Return [x, y] of the center of cell containing provided text 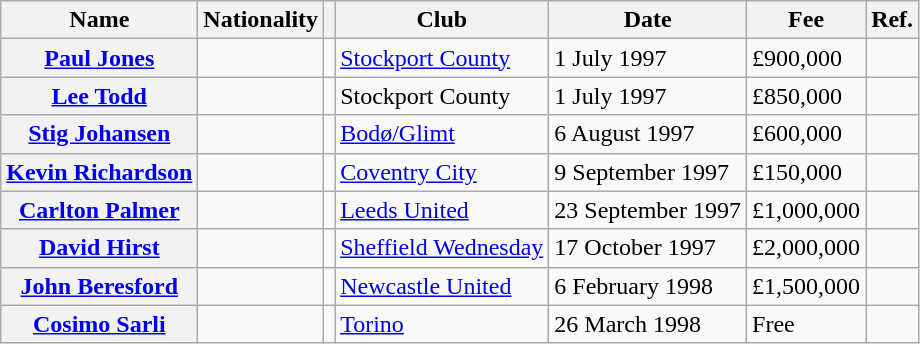
Carlton Palmer [100, 210]
Sheffield Wednesday [442, 248]
Bodø/Glimt [442, 134]
Nationality [261, 20]
John Beresford [100, 286]
Stig Johansen [100, 134]
Torino [442, 324]
17 October 1997 [648, 248]
26 March 1998 [648, 324]
Newcastle United [442, 286]
£850,000 [806, 96]
6 February 1998 [648, 286]
£2,000,000 [806, 248]
Club [442, 20]
Paul Jones [100, 58]
23 September 1997 [648, 210]
Ref. [892, 20]
Kevin Richardson [100, 172]
6 August 1997 [648, 134]
David Hirst [100, 248]
Date [648, 20]
Lee Todd [100, 96]
Fee [806, 20]
Name [100, 20]
Cosimo Sarli [100, 324]
£1,500,000 [806, 286]
Coventry City [442, 172]
£600,000 [806, 134]
£900,000 [806, 58]
Leeds United [442, 210]
Free [806, 324]
£1,000,000 [806, 210]
£150,000 [806, 172]
9 September 1997 [648, 172]
